Extract the (X, Y) coordinate from the center of the cell holding the provided text.  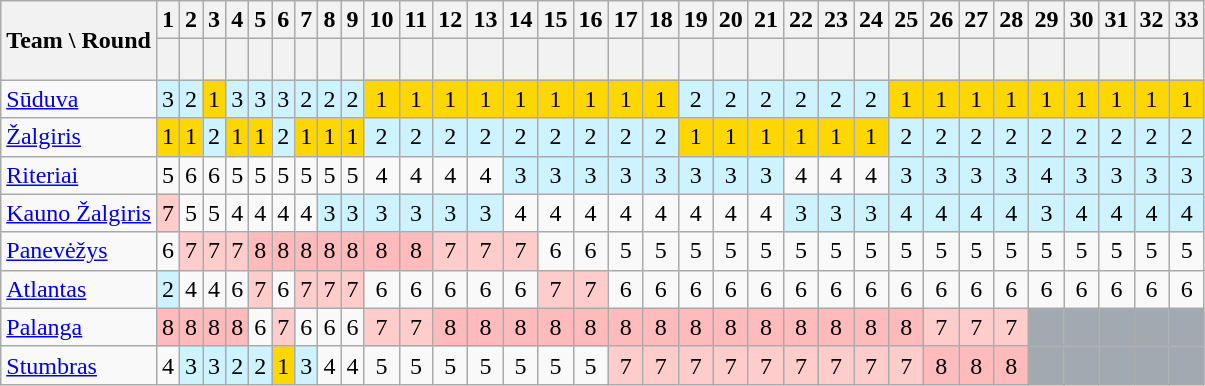
13 (486, 20)
14 (520, 20)
Žalgiris (79, 137)
19 (696, 20)
23 (836, 20)
33 (1186, 20)
Panevėžys (79, 251)
Sūduva (79, 99)
Stumbras (79, 365)
Riteriai (79, 175)
26 (942, 20)
32 (1152, 20)
12 (450, 20)
16 (590, 20)
9 (352, 20)
28 (1012, 20)
25 (906, 20)
11 (416, 20)
15 (556, 20)
31 (1116, 20)
22 (800, 20)
27 (976, 20)
Palanga (79, 327)
Kauno Žalgiris (79, 213)
17 (626, 20)
30 (1082, 20)
18 (660, 20)
24 (872, 20)
10 (382, 20)
20 (730, 20)
21 (766, 20)
Team \ Round (79, 40)
Atlantas (79, 289)
29 (1046, 20)
